Search for the cell housing the specified text and yield its [X, Y] center coordinate. 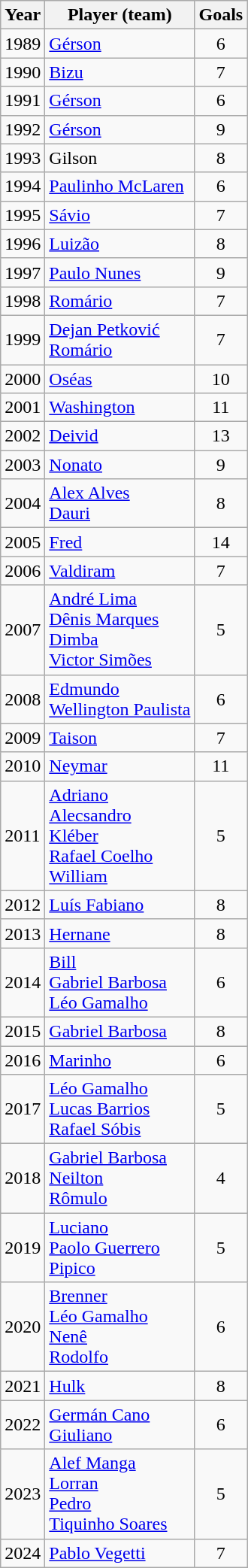
Pablo Vegetti [120, 1553]
2021 [23, 1386]
1996 [23, 244]
Luizão [120, 244]
2015 [23, 1031]
2001 [23, 408]
2018 [23, 1178]
2023 [23, 1494]
Edmundo Wellington Paulista [120, 699]
1991 [23, 101]
Taison [120, 738]
Oséas [120, 378]
1994 [23, 187]
2012 [23, 905]
Bizu [120, 72]
Deivid [120, 436]
Alef Manga Lorran Pedro Tiquinho Soares [120, 1494]
2013 [23, 933]
2007 [23, 630]
2010 [23, 766]
4 [221, 1178]
Nonato [120, 465]
1990 [23, 72]
Adriano Alecsandro Kléber Rafael Coelho William [120, 836]
1992 [23, 129]
Goals [221, 15]
Washington [120, 408]
2024 [23, 1553]
1993 [23, 158]
1995 [23, 215]
14 [221, 542]
Paulinho McLaren [120, 187]
Luís Fabiano [120, 905]
2003 [23, 465]
Dejan Petković Romário [120, 340]
Gabriel Barbosa Neilton Rômulo [120, 1178]
Valdiram [120, 571]
2022 [23, 1424]
2014 [23, 982]
2019 [23, 1248]
2009 [23, 738]
Fred [120, 542]
1998 [23, 301]
13 [221, 436]
2005 [23, 542]
2000 [23, 378]
Gilson [120, 158]
Hulk [120, 1386]
2020 [23, 1327]
1997 [23, 272]
2008 [23, 699]
Gabriel Barbosa [120, 1031]
1999 [23, 340]
André Lima Dênis Marques Dimba Victor Simões [120, 630]
Hernane [120, 933]
Paulo Nunes [120, 272]
1989 [23, 44]
Luciano Paolo Guerrero Pipico [120, 1248]
Year [23, 15]
Germán Cano Giuliano [120, 1424]
2017 [23, 1109]
2002 [23, 436]
Romário [120, 301]
2016 [23, 1060]
Bill Gabriel Barbosa Léo Gamalho [120, 982]
2006 [23, 571]
Player (team) [120, 15]
Marinho [120, 1060]
Alex Alves Dauri [120, 504]
2011 [23, 836]
10 [221, 378]
Neymar [120, 766]
2004 [23, 504]
Léo Gamalho Lucas Barrios Rafael Sóbis [120, 1109]
Sávio [120, 215]
Brenner Léo Gamalho Nenê Rodolfo [120, 1327]
